Determine the (X, Y) coordinate at the center of the cell enclosing the given text.  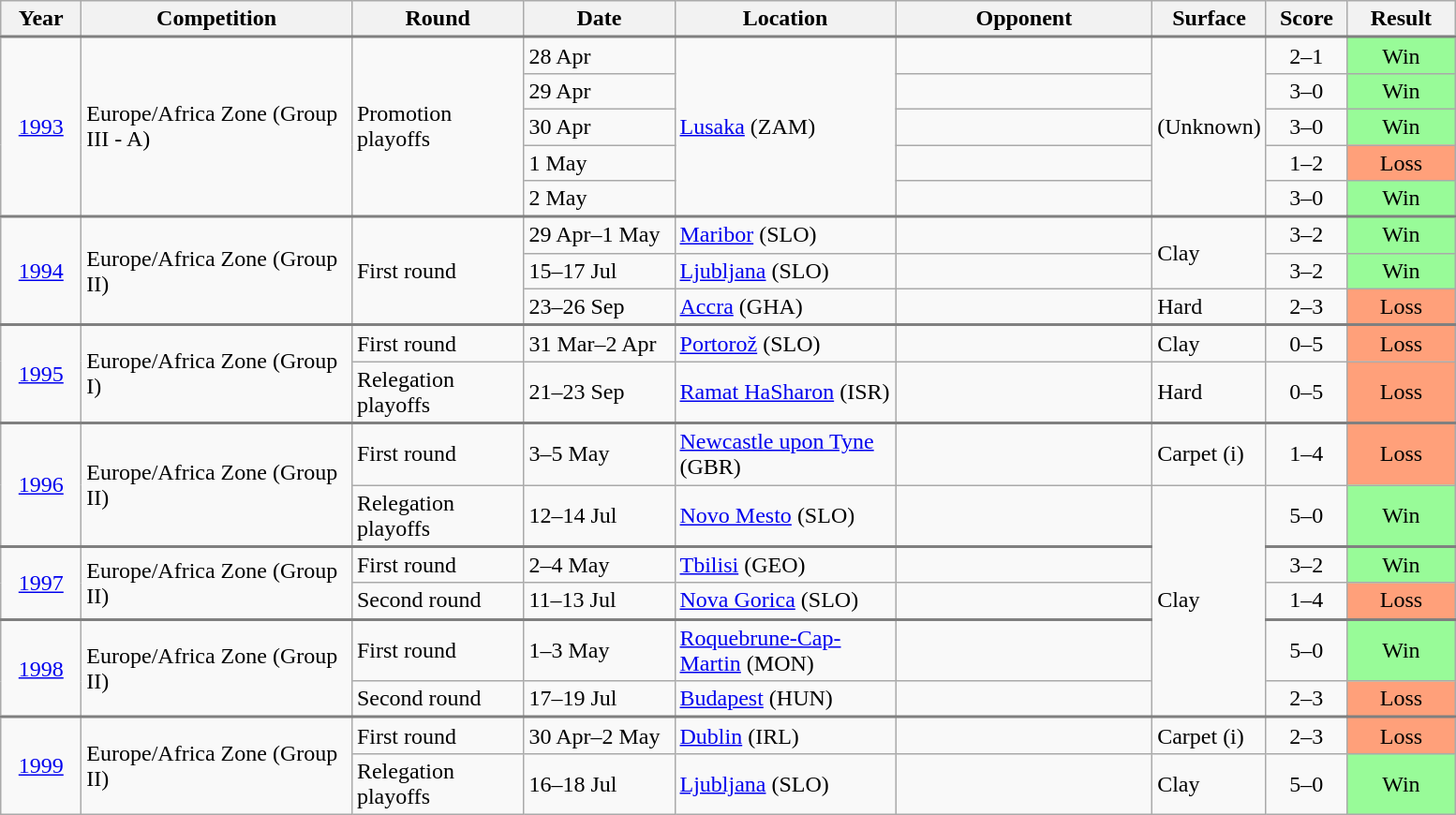
Maribor (SLO) (785, 234)
12–14 Jul (600, 516)
Location (785, 19)
Europe/Africa Zone (Group I) (217, 375)
16–18 Jul (600, 783)
2 May (600, 199)
1995 (41, 375)
Year (41, 19)
Roquebrune-Cap-Martin (MON) (785, 650)
1993 (41, 127)
1998 (41, 669)
29 Apr (600, 91)
Round (438, 19)
30 Apr–2 May (600, 736)
Portorož (SLO) (785, 343)
Tbilisi (GEO) (785, 564)
2–4 May (600, 564)
1999 (41, 766)
Budapest (HUN) (785, 699)
1–2 (1306, 162)
21–23 Sep (600, 393)
1 May (600, 162)
(Unknown) (1210, 127)
Competition (217, 19)
Ramat HaSharon (ISR) (785, 393)
Dublin (IRL) (785, 736)
Novo Mesto (SLO) (785, 516)
Surface (1210, 19)
31 Mar–2 Apr (600, 343)
Score (1306, 19)
23–26 Sep (600, 307)
Nova Gorica (SLO) (785, 601)
15–17 Jul (600, 271)
1996 (41, 485)
Accra (GHA) (785, 307)
Newcastle upon Tyne (GBR) (785, 454)
1997 (41, 583)
1–3 May (600, 650)
2–1 (1306, 56)
11–13 Jul (600, 601)
28 Apr (600, 56)
17–19 Jul (600, 699)
Result (1401, 19)
Promotion playoffs (438, 127)
29 Apr–1 May (600, 234)
Opponent (1024, 19)
Europe/Africa Zone (Group III - A) (217, 127)
1994 (41, 271)
30 Apr (600, 126)
Date (600, 19)
Lusaka (ZAM) (785, 127)
3–5 May (600, 454)
